Pinpoint the cell where the given text exists, returning its [x, y] midpoint coordinate. 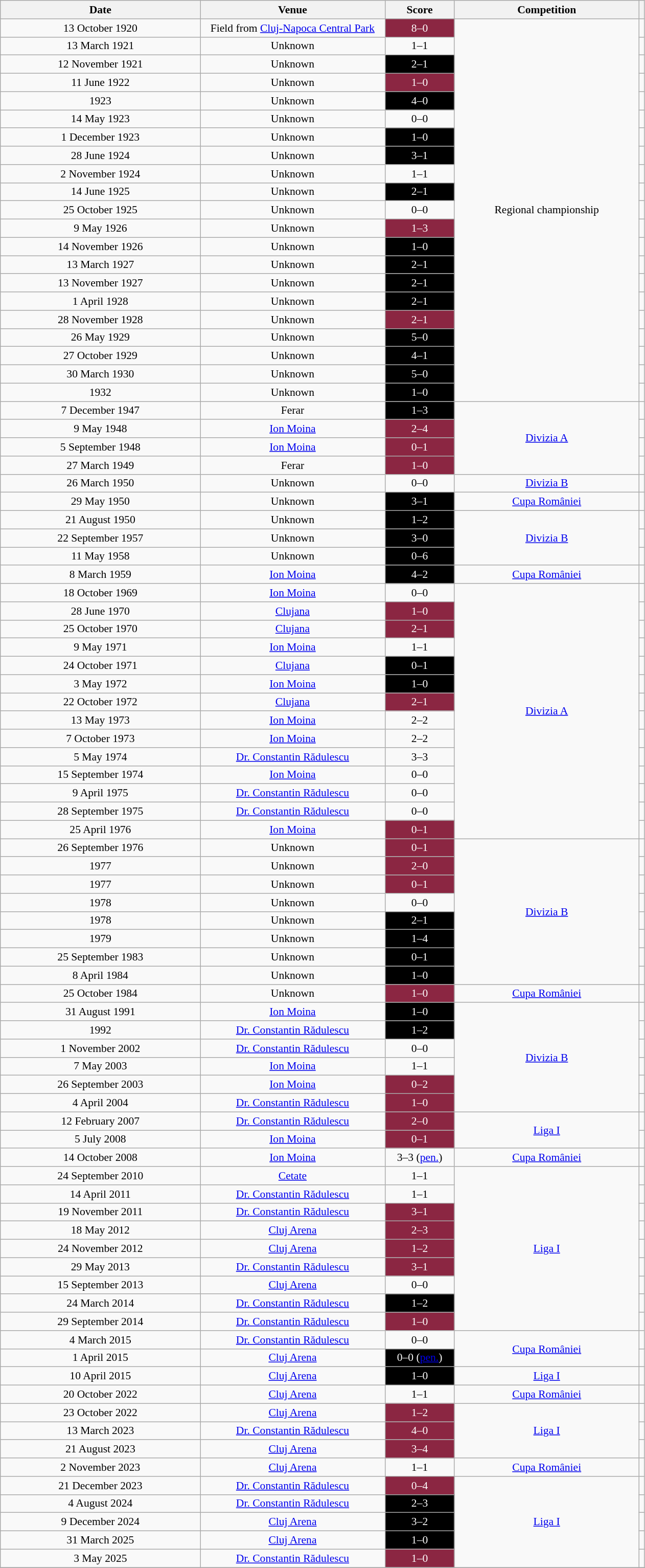
21 August 1950 [100, 520]
9 May 1971 [100, 647]
25 October 1984 [100, 994]
Date [100, 10]
29 May 1950 [100, 502]
4 April 2004 [100, 1103]
2–4 [420, 429]
3–3 [420, 757]
2 November 2023 [100, 1467]
4 August 2024 [100, 1504]
25 April 1976 [100, 830]
7 October 1973 [100, 738]
29 May 2013 [100, 1267]
Venue [292, 10]
24 September 2010 [100, 1176]
24 March 2014 [100, 1304]
31 March 2025 [100, 1540]
15 September 1974 [100, 775]
1 April 2015 [100, 1358]
25 October 1970 [100, 629]
31 August 1991 [100, 1012]
7 May 2003 [100, 1066]
Field from Cluj-Napoca Central Park [292, 28]
14 October 2008 [100, 1158]
13 October 1920 [100, 28]
Competition [547, 10]
18 October 1969 [100, 593]
1932 [100, 392]
3 May 2025 [100, 1558]
9 April 1975 [100, 793]
29 September 2014 [100, 1321]
25 October 1925 [100, 210]
15 September 2013 [100, 1285]
28 November 1928 [100, 320]
14 November 1926 [100, 247]
28 June 1970 [100, 611]
22 October 1972 [100, 702]
7 December 1947 [100, 411]
4–2 [420, 575]
13 November 1927 [100, 283]
27 October 1929 [100, 356]
1 April 1928 [100, 301]
26 May 1929 [100, 338]
1992 [100, 1030]
30 March 1930 [100, 374]
26 September 2003 [100, 1085]
14 April 2011 [100, 1194]
3–4 [420, 1449]
Regional championship [547, 210]
12 February 2007 [100, 1121]
0–6 [420, 556]
4 March 2015 [100, 1340]
9 December 2024 [100, 1522]
20 October 2022 [100, 1395]
3–2 [420, 1522]
5 September 1948 [100, 447]
2 November 1924 [100, 174]
19 November 2011 [100, 1212]
3–0 [420, 538]
24 November 2012 [100, 1249]
1979 [100, 939]
13 March 1927 [100, 265]
13 March 1921 [100, 46]
5 July 2008 [100, 1139]
13 May 1973 [100, 721]
26 September 1976 [100, 848]
18 May 2012 [100, 1230]
Score [420, 10]
Cetate [292, 1176]
11 June 1922 [100, 83]
1923 [100, 101]
9 May 1926 [100, 229]
11 May 1958 [100, 556]
8 March 1959 [100, 575]
1 December 1923 [100, 138]
3–3 (pen.) [420, 1158]
24 October 1971 [100, 666]
21 August 2023 [100, 1449]
10 April 2015 [100, 1376]
5 May 1974 [100, 757]
1 November 2002 [100, 1048]
28 June 1924 [100, 155]
0–2 [420, 1085]
22 September 1957 [100, 538]
0–4 [420, 1486]
25 September 1983 [100, 957]
4–1 [420, 356]
14 June 1925 [100, 192]
8 April 1984 [100, 975]
23 October 2022 [100, 1413]
27 March 1949 [100, 465]
1–4 [420, 939]
0–0 (pen.) [420, 1358]
28 September 1975 [100, 812]
3 May 1972 [100, 684]
9 May 1948 [100, 429]
21 December 2023 [100, 1486]
8–0 [420, 28]
26 March 1950 [100, 483]
12 November 1921 [100, 64]
13 March 2023 [100, 1431]
14 May 1923 [100, 119]
